Capture the cell that displays the provided text and extract its (x, y) central coordinate. 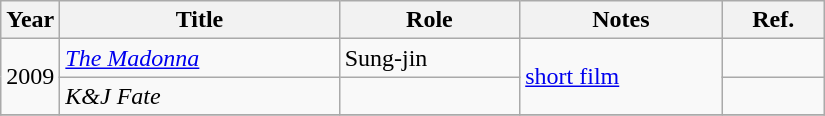
Title (200, 20)
Notes (621, 20)
Ref. (773, 20)
Sung-jin (430, 58)
Role (430, 20)
2009 (30, 77)
K&J Fate (200, 96)
Year (30, 20)
short film (621, 77)
The Madonna (200, 58)
